Locate the cell with the specified text and output its (x, y) center coordinate. 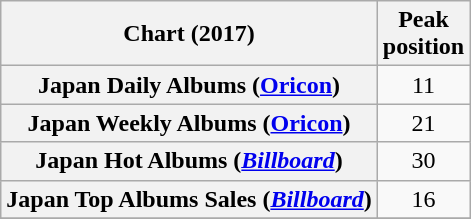
Japan Top Albums Sales (Billboard) (190, 199)
Japan Weekly Albums (Oricon) (190, 123)
Japan Daily Albums (Oricon) (190, 85)
16 (423, 199)
30 (423, 161)
Peakposition (423, 34)
Chart (2017) (190, 34)
Japan Hot Albums (Billboard) (190, 161)
11 (423, 85)
21 (423, 123)
